Search for the cell housing the specified text and yield its [x, y] center coordinate. 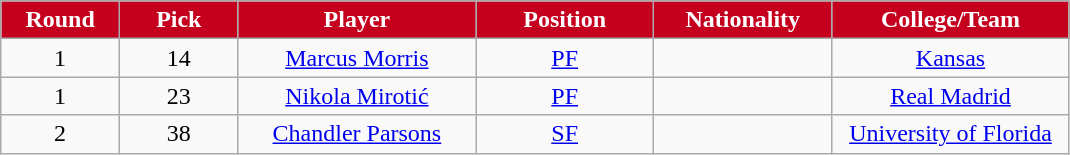
Marcus Morris [356, 58]
Real Madrid [950, 96]
Nationality [743, 20]
Kansas [950, 58]
Pick [178, 20]
Position [565, 20]
Nikola Mirotić [356, 96]
Round [60, 20]
Player [356, 20]
University of Florida [950, 134]
College/Team [950, 20]
Chandler Parsons [356, 134]
38 [178, 134]
SF [565, 134]
14 [178, 58]
23 [178, 96]
2 [60, 134]
